Capture the cell that displays the provided text and extract its [x, y] central coordinate. 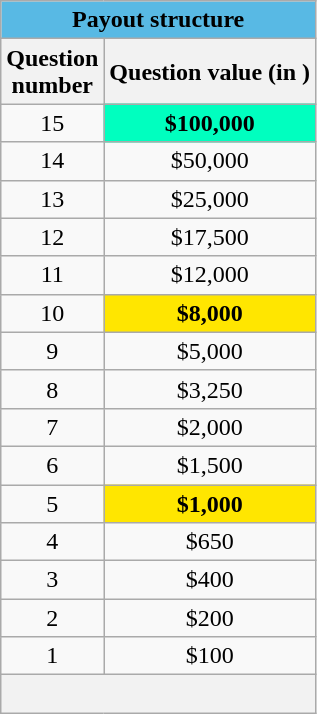
2 [52, 618]
$25,000 [210, 199]
14 [52, 161]
$200 [210, 618]
4 [52, 542]
5 [52, 503]
$50,000 [210, 161]
7 [52, 427]
6 [52, 465]
$1,500 [210, 465]
11 [52, 275]
Payout structure [158, 20]
$100,000 [210, 123]
$5,000 [210, 351]
$12,000 [210, 275]
8 [52, 389]
$1,000 [210, 503]
Question value (in ) [210, 72]
12 [52, 237]
$8,000 [210, 313]
$400 [210, 580]
$17,500 [210, 237]
9 [52, 351]
$650 [210, 542]
$100 [210, 656]
$2,000 [210, 427]
13 [52, 199]
3 [52, 580]
10 [52, 313]
15 [52, 123]
$3,250 [210, 389]
Questionnumber [52, 72]
1 [52, 656]
